Scan for the cell matching the given text and deliver its (X, Y) coordinate at center. 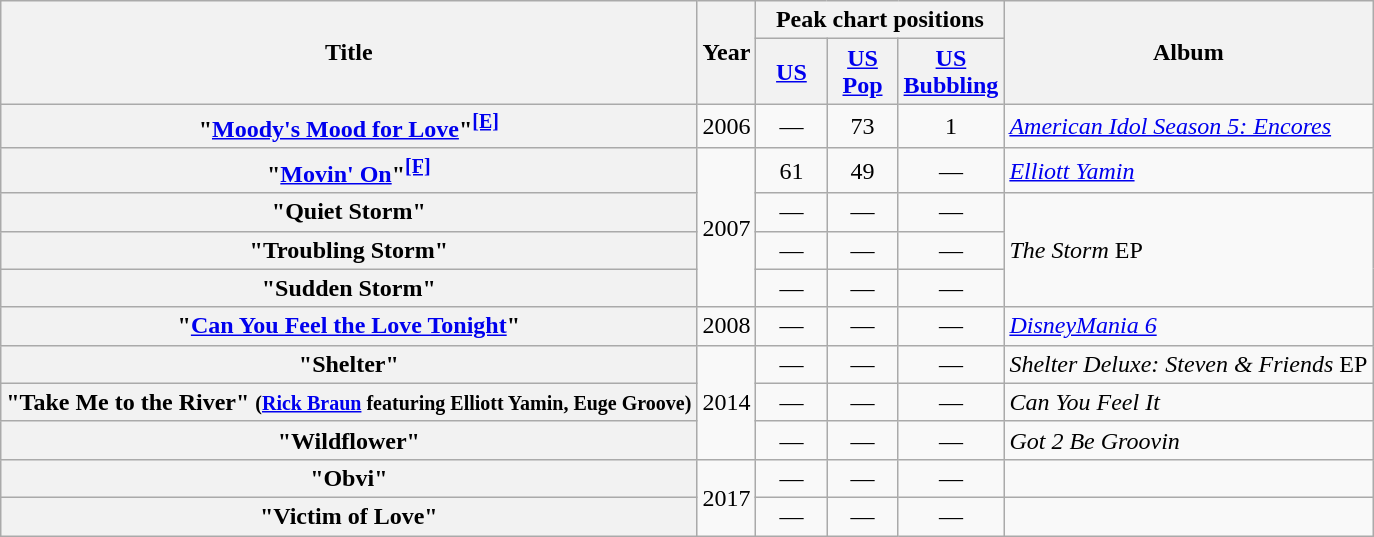
American Idol Season 5: Encores (1188, 126)
Album (1188, 52)
Peak chart positions (880, 20)
"Movin' On"[F] (349, 170)
"Sudden Storm" (349, 288)
"Can You Feel the Love Tonight" (349, 326)
Year (726, 52)
2006 (726, 126)
1 (951, 126)
73 (862, 126)
"Moody's Mood for Love"[E] (349, 126)
"Victim of Love" (349, 516)
49 (862, 170)
"Shelter" (349, 364)
Title (349, 52)
DisneyMania 6 (1188, 326)
US Pop (862, 72)
2017 (726, 497)
Elliott Yamin (1188, 170)
"Wildflower" (349, 440)
"Troubling Storm" (349, 250)
The Storm EP (1188, 250)
2008 (726, 326)
"Take Me to the River" (Rick Braun featuring Elliott Yamin, Euge Groove) (349, 402)
US Bubbling (951, 72)
Shelter Deluxe: Steven & Friends EP (1188, 364)
61 (792, 170)
2007 (726, 228)
2014 (726, 402)
"Obvi" (349, 478)
Got 2 Be Groovin (1188, 440)
US (792, 72)
"Quiet Storm" (349, 212)
Can You Feel It (1188, 402)
